Search for the cell housing the specified text and yield its [X, Y] center coordinate. 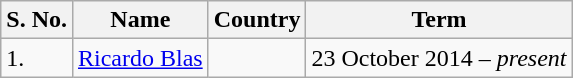
Term [439, 20]
S. No. [37, 20]
Country [257, 20]
Name [140, 20]
1. [37, 58]
23 October 2014 – present [439, 58]
Ricardo Blas [140, 58]
